Scan for the cell matching the given text and deliver its [X, Y] coordinate at center. 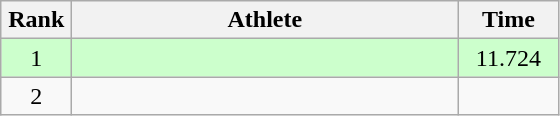
1 [36, 58]
11.724 [508, 58]
Rank [36, 20]
2 [36, 96]
Time [508, 20]
Athlete [265, 20]
